Extract the (x, y) coordinate from the center of the cell holding the provided text.  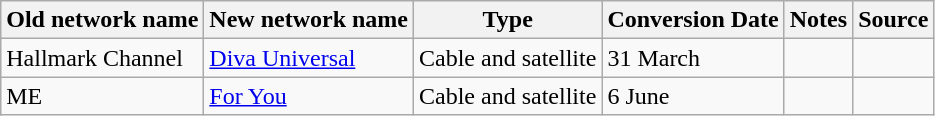
6 June (693, 96)
Notes (818, 20)
Old network name (102, 20)
Diva Universal (309, 58)
Source (894, 20)
Hallmark Channel (102, 58)
New network name (309, 20)
Conversion Date (693, 20)
31 March (693, 58)
Type (508, 20)
For You (309, 96)
ME (102, 96)
